Locate the cell with the specified text and output its (x, y) center coordinate. 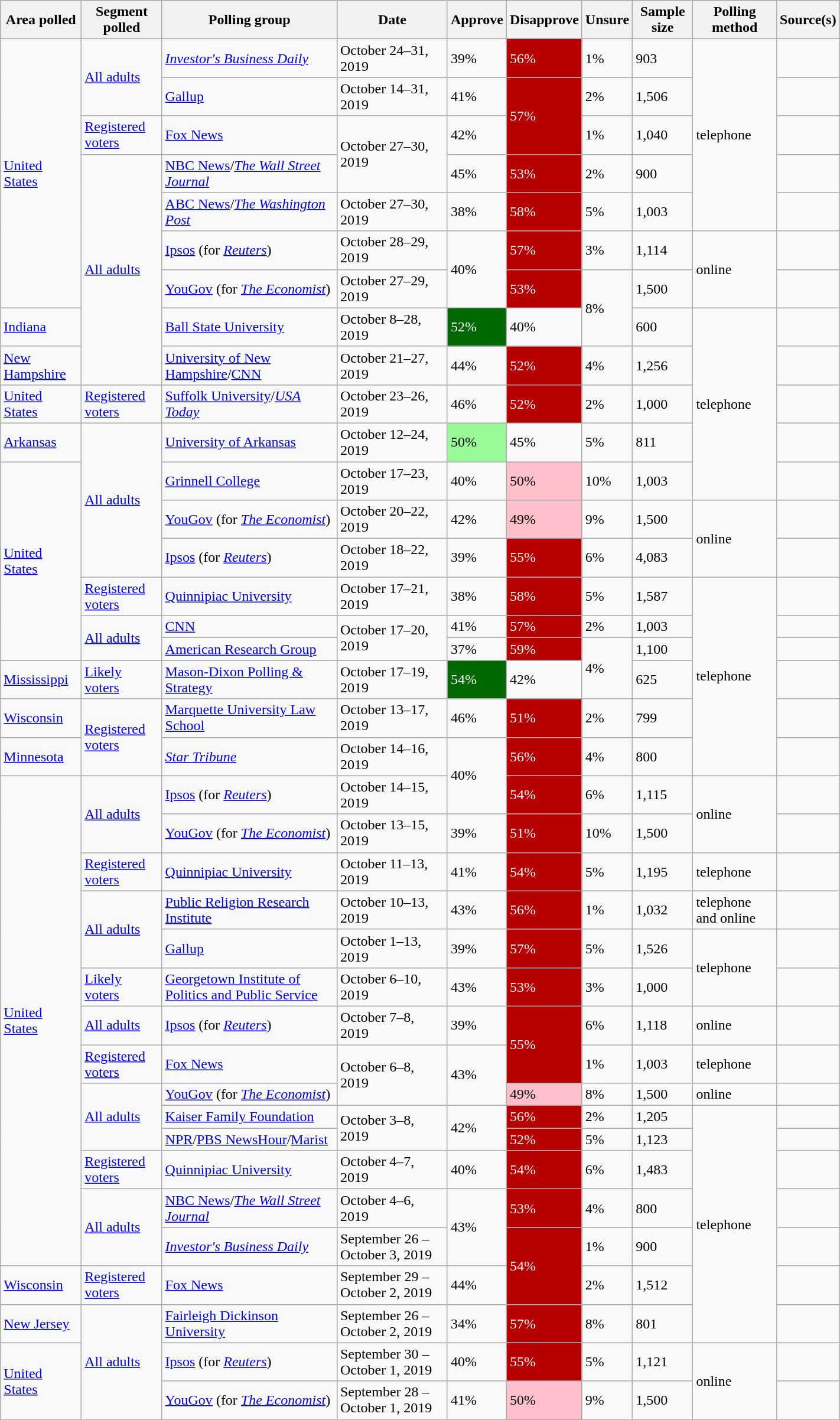
October 17–21, 2019 (392, 597)
October 24–31, 2019 (392, 58)
Disapprove (544, 20)
New Hampshire (41, 365)
Approve (477, 20)
October 14–31, 2019 (392, 97)
Suffolk University/USA Today (249, 404)
Polling group (249, 20)
University of New Hampshire/CNN (249, 365)
Ball State University (249, 327)
American Research Group (249, 649)
October 18–22, 2019 (392, 558)
Indiana (41, 327)
799 (663, 718)
59% (544, 649)
Public Religion Research Institute (249, 910)
1,115 (663, 795)
October 14–16, 2019 (392, 756)
1,114 (663, 250)
October 27–29, 2019 (392, 288)
4,083 (663, 558)
1,256 (663, 365)
600 (663, 327)
903 (663, 58)
Segment polled (122, 20)
October 6–10, 2019 (392, 986)
1,118 (663, 1025)
October 4–7, 2019 (392, 1170)
1,195 (663, 872)
NPR/PBS NewsHour/Marist (249, 1139)
October 17–19, 2019 (392, 679)
1,483 (663, 1170)
Mason-Dixon Polling & Strategy (249, 679)
1,032 (663, 910)
October 12–24, 2019 (392, 442)
October 1–13, 2019 (392, 949)
October 17–23, 2019 (392, 481)
Sample size (663, 20)
September 28 – October 1, 2019 (392, 1400)
ABC News/The Washington Post (249, 211)
October 4–6, 2019 (392, 1209)
Minnesota (41, 756)
October 6–8, 2019 (392, 1075)
New Jersey (41, 1323)
Fairleigh Dickinson University (249, 1323)
811 (663, 442)
University of Arkansas (249, 442)
telephone and online (735, 910)
Date (392, 20)
Georgetown Institute of Politics and Public Service (249, 986)
October 17–20, 2019 (392, 638)
1,526 (663, 949)
1,205 (663, 1117)
37% (477, 649)
1,512 (663, 1285)
Arkansas (41, 442)
October 28–29, 2019 (392, 250)
October 11–13, 2019 (392, 872)
October 20–22, 2019 (392, 520)
Area polled (41, 20)
September 29 – October 2, 2019 (392, 1285)
October 7–8, 2019 (392, 1025)
801 (663, 1323)
September 26 – October 3, 2019 (392, 1246)
Marquette University Law School (249, 718)
625 (663, 679)
Unsure (607, 20)
October 13–17, 2019 (392, 718)
Mississippi (41, 679)
September 30 – October 1, 2019 (392, 1362)
Polling method (735, 20)
1,506 (663, 97)
1,587 (663, 597)
Kaiser Family Foundation (249, 1117)
Source(s) (808, 20)
1,123 (663, 1139)
October 13–15, 2019 (392, 833)
October 23–26, 2019 (392, 404)
34% (477, 1323)
October 14–15, 2019 (392, 795)
October 10–13, 2019 (392, 910)
October 21–27, 2019 (392, 365)
September 26 – October 2, 2019 (392, 1323)
Grinnell College (249, 481)
1,100 (663, 649)
October 3–8, 2019 (392, 1128)
CNN (249, 627)
1,121 (663, 1362)
1,040 (663, 135)
October 8–28, 2019 (392, 327)
Star Tribune (249, 756)
